Detect which cell encompasses the target text, then output its [X, Y] center coordinate. 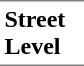
Street Level [42, 33]
